Identify which cell holds the provided text, then report its (x, y) central coordinate. 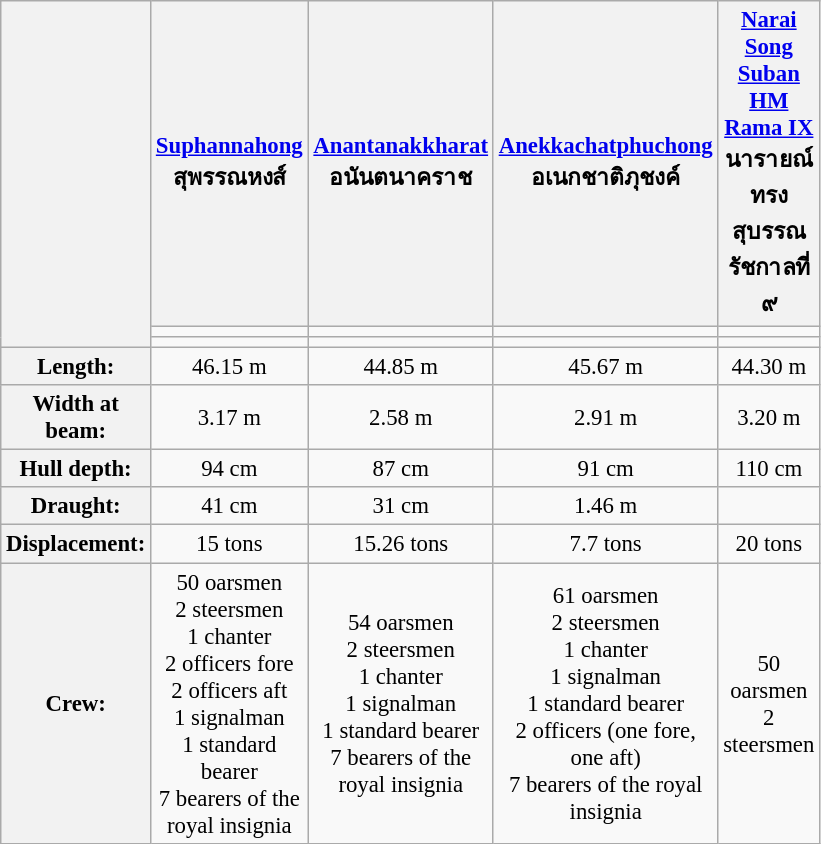
87 cm (400, 469)
54 oarsmen2 steersmen1 chanter1 signalman1 standard bearer7 bearers of the royal insignia (400, 704)
31 cm (400, 507)
Width at beam: (76, 418)
45.67 m (606, 367)
2.91 m (606, 418)
Length: (76, 367)
Displacement: (76, 544)
Crew: (76, 704)
3.17 m (230, 418)
94 cm (230, 469)
41 cm (230, 507)
50 oarsmen2 steersmen (769, 704)
61 oarsmen2 steersmen1 chanter1 signalman1 standard bearer2 officers (one fore, one aft)7 bearers of the royal insignia (606, 704)
Anekkachatphuchong อเนกชาติภุชงค์ (606, 164)
15 tons (230, 544)
Narai Song Suban HM Rama IX นารายณ์ทรงสุบรรณ รัชกาลที่ ๙ (769, 164)
20 tons (769, 544)
1.46 m (606, 507)
91 cm (606, 469)
44.30 m (769, 367)
46.15 m (230, 367)
2.58 m (400, 418)
50 oarsmen2 steersmen1 chanter2 officers fore2 officers aft1 signalman1 standard bearer7 bearers of the royal insignia (230, 704)
110 cm (769, 469)
15.26 tons (400, 544)
3.20 m (769, 418)
Hull depth: (76, 469)
44.85 m (400, 367)
7.7 tons (606, 544)
Suphannahong สุพรรณหงส์ (230, 164)
Draught: (76, 507)
Anantanakkharat อนันตนาคราช (400, 164)
